Identify which cell holds the provided text, then report its [X, Y] central coordinate. 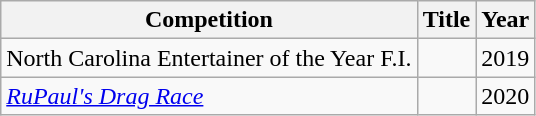
2020 [506, 96]
Competition [209, 20]
Year [506, 20]
2019 [506, 58]
Title [446, 20]
RuPaul's Drag Race [209, 96]
North Carolina Entertainer of the Year F.I. [209, 58]
